Extract the [X, Y] coordinate from the center of the cell holding the provided text.  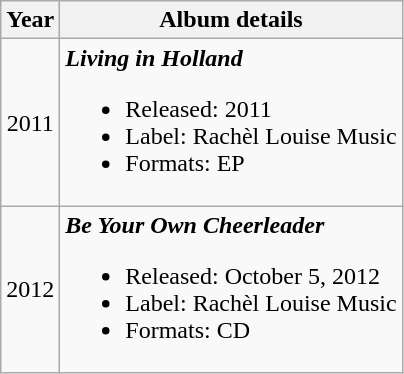
2012 [30, 290]
Album details [231, 20]
2011 [30, 122]
Be Your Own CheerleaderReleased: October 5, 2012Label: Rachèl Louise MusicFormats: CD [231, 290]
Living in HollandReleased: 2011Label: Rachèl Louise MusicFormats: EP [231, 122]
Year [30, 20]
